Identify which cell holds the provided text, then report its [x, y] central coordinate. 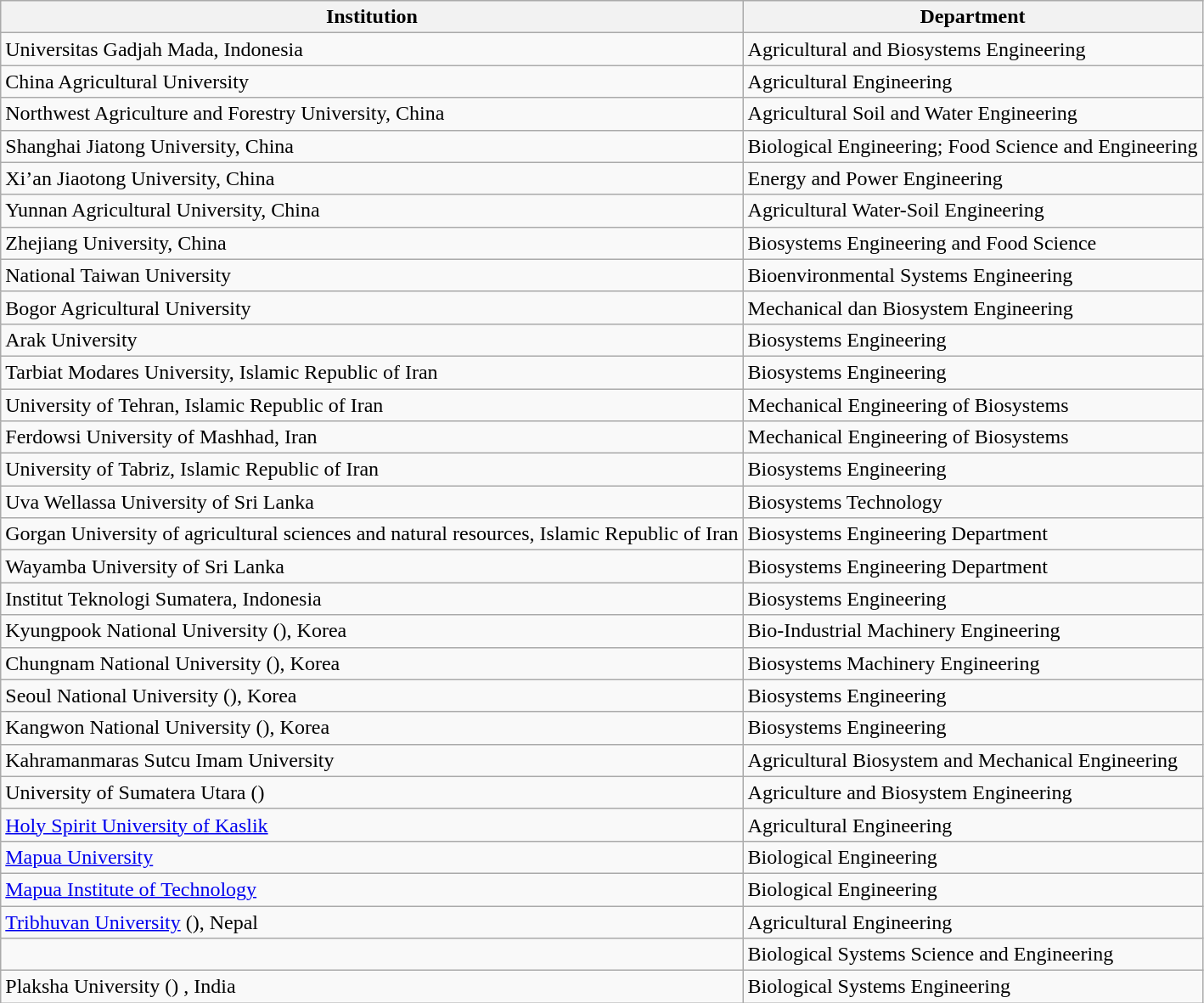
Agricultural Biosystem and Mechanical Engineering [973, 760]
Kyungpook National University (), Korea [372, 631]
Gorgan University of agricultural sciences and natural resources, Islamic Republic of Iran [372, 534]
Agricultural Soil and Water Engineering [973, 114]
Biosystems Technology [973, 502]
Biosystems Engineering and Food Science [973, 243]
Seoul National University (), Korea [372, 696]
Biosystems Machinery Engineering [973, 663]
Energy and Power Engineering [973, 178]
Department [973, 17]
Kangwon National University (), Korea [372, 728]
Xi’an Jiaotong University, China [372, 178]
Uva Wellassa University of Sri Lanka [372, 502]
Holy Spirit University of Kaslik [372, 825]
Kahramanmaras Sutcu Imam University [372, 760]
Bogor Agricultural University [372, 307]
Bio-Industrial Machinery Engineering [973, 631]
Biological Systems Science and Engineering [973, 955]
University of Sumatera Utara () [372, 792]
Tribhuvan University (), Nepal [372, 921]
Mechanical dan Biosystem Engineering [973, 307]
Plaksha University () , India [372, 987]
National Taiwan University [372, 275]
Agriculture and Biosystem Engineering [973, 792]
Yunnan Agricultural University, China [372, 211]
China Agricultural University [372, 82]
Biological Engineering; Food Science and Engineering [973, 146]
Zhejiang University, China [372, 243]
Shanghai Jiatong University, China [372, 146]
Biological Systems Engineering [973, 987]
Agricultural Water-Soil Engineering [973, 211]
Chungnam National University (), Korea [372, 663]
University of Tabriz, Islamic Republic of Iran [372, 470]
Wayamba University of Sri Lanka [372, 566]
University of Tehran, Islamic Republic of Iran [372, 405]
Northwest Agriculture and Forestry University, China [372, 114]
Mapua Institute of Technology [372, 889]
Institution [372, 17]
Arak University [372, 340]
Universitas Gadjah Mada, Indonesia [372, 49]
Institut Teknologi Sumatera, Indonesia [372, 599]
Tarbiat Modares University, Islamic Republic of Iran [372, 372]
Ferdowsi University of Mashhad, Iran [372, 437]
Agricultural and Biosystems Engineering [973, 49]
Mapua University [372, 857]
Bioenvironmental Systems Engineering [973, 275]
